Locate the cell with the specified text and output its [X, Y] center coordinate. 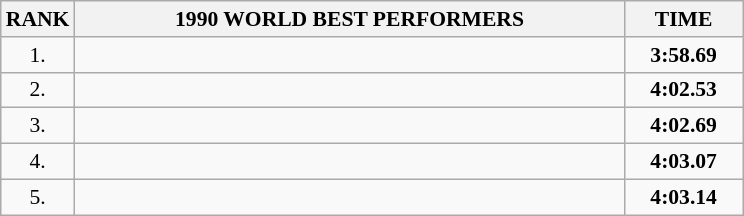
3:58.69 [684, 55]
1. [38, 55]
4:03.14 [684, 197]
2. [38, 90]
TIME [684, 19]
5. [38, 197]
4. [38, 162]
1990 WORLD BEST PERFORMERS [349, 19]
4:02.69 [684, 126]
3. [38, 126]
4:03.07 [684, 162]
4:02.53 [684, 90]
RANK [38, 19]
